Extract the (X, Y) coordinate from the center of the cell holding the provided text.  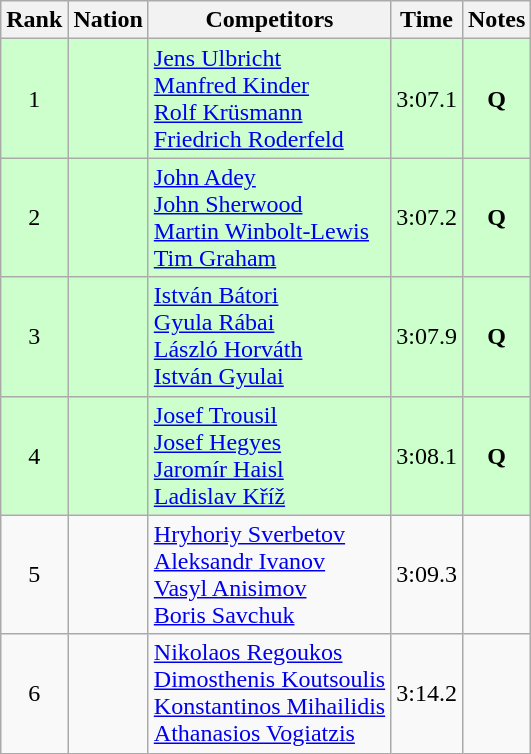
6 (34, 694)
Hryhoriy SverbetovAleksandr IvanovVasyl AnisimovBoris Savchuk (269, 574)
Time (427, 20)
3:09.3 (427, 574)
4 (34, 456)
3:07.9 (427, 336)
Notes (496, 20)
Rank (34, 20)
Nation (108, 20)
Josef TrousilJosef HegyesJaromír HaislLadislav Kříž (269, 456)
1 (34, 98)
Competitors (269, 20)
Nikolaos RegoukosDimosthenis KoutsoulisKonstantinos MihailidisAthanasios Vogiatzis (269, 694)
István BátoriGyula RábaiLászló HorváthIstván Gyulai (269, 336)
3 (34, 336)
Jens UlbrichtManfred KinderRolf KrüsmannFriedrich Roderfeld (269, 98)
3:08.1 (427, 456)
3:07.1 (427, 98)
3:07.2 (427, 218)
2 (34, 218)
3:14.2 (427, 694)
5 (34, 574)
John AdeyJohn SherwoodMartin Winbolt-LewisTim Graham (269, 218)
